Pinpoint the cell where the given text exists, returning its [x, y] midpoint coordinate. 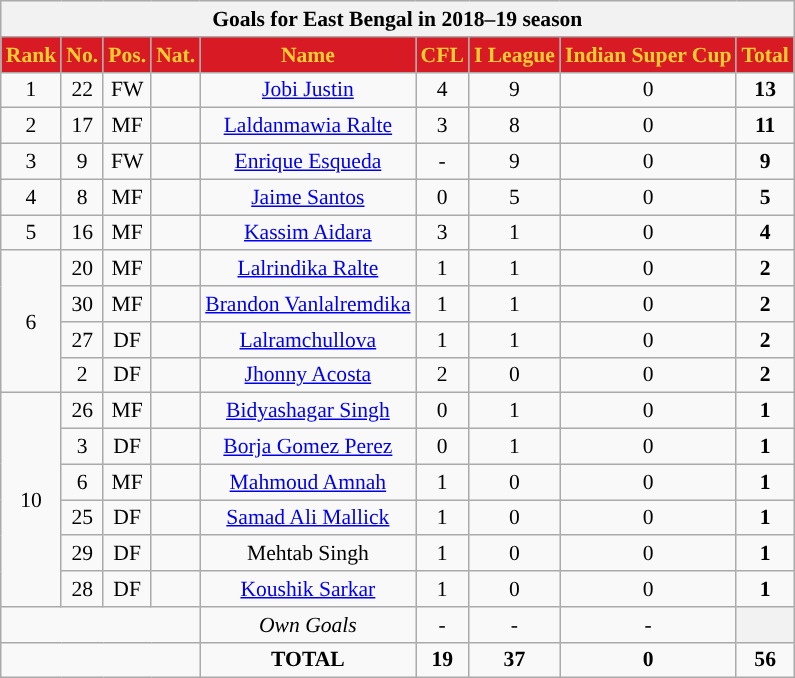
56 [764, 660]
Rank [32, 55]
Kassim Aidara [308, 233]
Jaime Santos [308, 197]
28 [82, 589]
Borja Gomez Perez [308, 447]
Bidyashagar Singh [308, 411]
Jhonny Acosta [308, 375]
30 [82, 304]
22 [82, 90]
Lalrindika Ralte [308, 269]
17 [82, 126]
29 [82, 554]
Jobi Justin [308, 90]
Indian Super Cup [648, 55]
25 [82, 518]
Goals for East Bengal in 2018–19 season [398, 19]
Mehtab Singh [308, 554]
Samad Ali Mallick [308, 518]
Koushik Sarkar [308, 589]
I League [514, 55]
Pos. [127, 55]
13 [764, 90]
19 [442, 660]
Enrique Esqueda [308, 162]
20 [82, 269]
10 [32, 500]
CFL [442, 55]
Own Goals [308, 625]
37 [514, 660]
Laldanmawia Ralte [308, 126]
Name [308, 55]
Mahmoud Amnah [308, 482]
TOTAL [308, 660]
16 [82, 233]
26 [82, 411]
Total [764, 55]
No. [82, 55]
11 [764, 126]
Lalramchullova [308, 340]
Brandon Vanlalremdika [308, 304]
Nat. [176, 55]
27 [82, 340]
